For the text-containing cell, return its midpoint in (x, y) coordinate format. 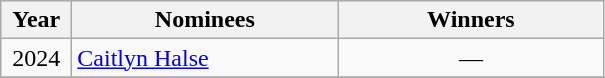
— (471, 58)
Caitlyn Halse (205, 58)
2024 (36, 58)
Nominees (205, 20)
Year (36, 20)
Winners (471, 20)
